Pinpoint the cell where the given text exists, returning its [x, y] midpoint coordinate. 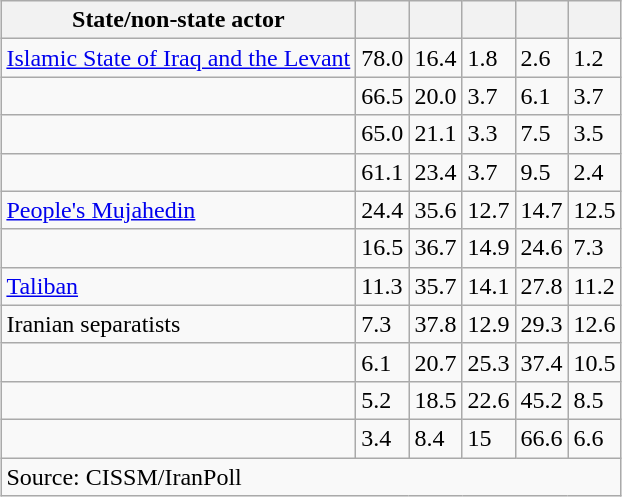
20.0 [436, 96]
22.6 [488, 400]
45.2 [542, 400]
15 [488, 438]
24.4 [382, 210]
1.2 [594, 58]
12.9 [488, 324]
78.0 [382, 58]
8.5 [594, 400]
65.0 [382, 134]
2.4 [594, 172]
66.6 [542, 438]
8.4 [436, 438]
3.5 [594, 134]
7.5 [542, 134]
61.1 [382, 172]
10.5 [594, 362]
35.6 [436, 210]
66.5 [382, 96]
5.2 [382, 400]
12.5 [594, 210]
37.4 [542, 362]
11.2 [594, 286]
36.7 [436, 248]
State/non-state actor [178, 20]
25.3 [488, 362]
35.7 [436, 286]
18.5 [436, 400]
14.7 [542, 210]
37.8 [436, 324]
23.4 [436, 172]
16.4 [436, 58]
Source: CISSM/IranPoll [311, 477]
3.3 [488, 134]
20.7 [436, 362]
9.5 [542, 172]
3.4 [382, 438]
14.1 [488, 286]
21.1 [436, 134]
6.6 [594, 438]
People's Mujahedin [178, 210]
Iranian separatists [178, 324]
1.8 [488, 58]
14.9 [488, 248]
2.6 [542, 58]
11.3 [382, 286]
27.8 [542, 286]
24.6 [542, 248]
Taliban [178, 286]
12.7 [488, 210]
12.6 [594, 324]
Islamic State of Iraq and the Levant [178, 58]
29.3 [542, 324]
16.5 [382, 248]
